Extract the [X, Y] coordinate from the center of the cell holding the provided text.  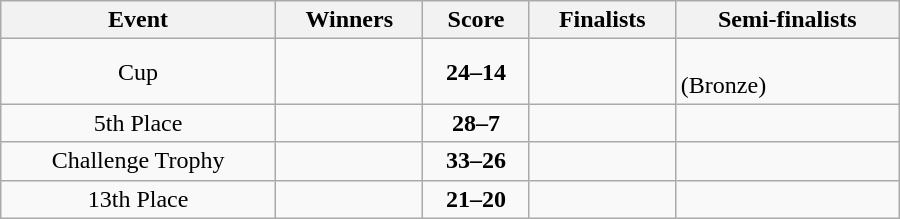
Finalists [602, 20]
Score [476, 20]
Winners [348, 20]
Semi-finalists [787, 20]
21–20 [476, 199]
28–7 [476, 123]
Cup [138, 72]
Challenge Trophy [138, 161]
24–14 [476, 72]
13th Place [138, 199]
(Bronze) [787, 72]
33–26 [476, 161]
Event [138, 20]
5th Place [138, 123]
